From the cell containing the given text, extract its center point as (X, Y) coordinate. 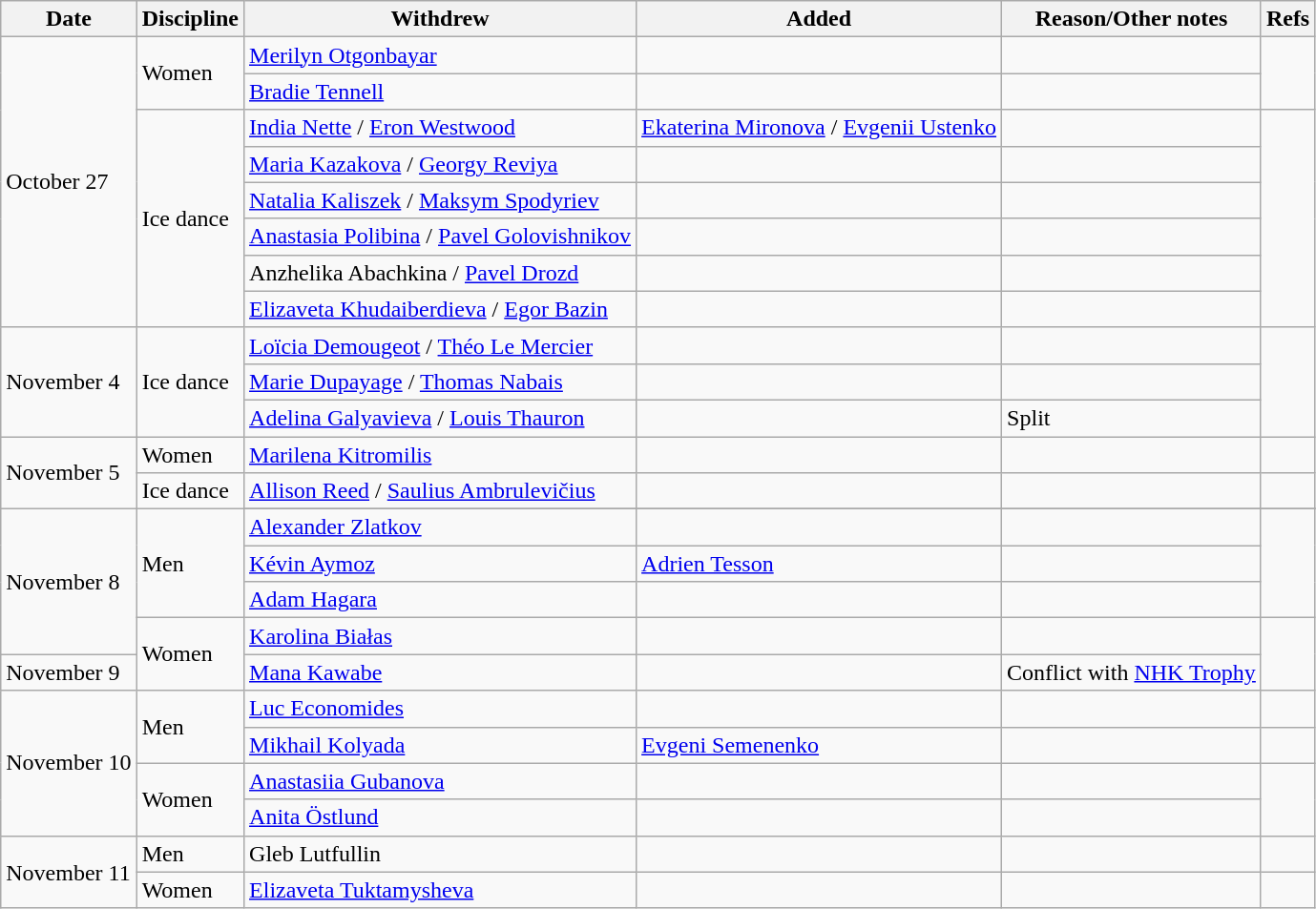
Gleb Lutfullin (441, 854)
Discipline (190, 19)
Karolina Białas (441, 636)
Alexander Zlatkov (441, 527)
Withdrew (441, 19)
Added (819, 19)
Loïcia Demougeot / Théo Le Mercier (441, 345)
October 27 (69, 182)
November 5 (69, 473)
November 4 (69, 382)
Ekaterina Mironova / Evgenii Ustenko (819, 128)
Kévin Aymoz (441, 564)
Anastasiia Gubanova (441, 781)
Mana Kawabe (441, 672)
Reason/Other notes (1132, 19)
Split (1132, 418)
Maria Kazakova / Georgy Reviya (441, 164)
Natalia Kaliszek / Maksym Spodyriev (441, 200)
Elizaveta Khudaiberdieva / Egor Bazin (441, 309)
Anita Östlund (441, 817)
Refs (1287, 19)
Date (69, 19)
Mikhail Kolyada (441, 745)
Allison Reed / Saulius Ambrulevičius (441, 491)
November 8 (69, 582)
Adelina Galyavieva / Louis Thauron (441, 418)
Marie Dupayage / Thomas Nabais (441, 382)
November 10 (69, 763)
Anzhelika Abachkina / Pavel Drozd (441, 273)
Marilena Kitromilis (441, 455)
Anastasia Polibina / Pavel Golovishnikov (441, 237)
Elizaveta Tuktamysheva (441, 890)
November 11 (69, 872)
November 9 (69, 672)
Conflict with NHK Trophy (1132, 672)
Merilyn Otgonbayar (441, 55)
Adrien Tesson (819, 564)
Evgeni Semenenko (819, 745)
Luc Economides (441, 709)
Adam Hagara (441, 600)
Bradie Tennell (441, 92)
India Nette / Eron Westwood (441, 128)
